Output the [X, Y] coordinate of the center of the cell containing the given text.  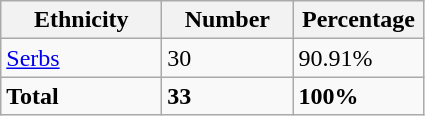
Total [82, 96]
Percentage [358, 20]
Number [228, 20]
90.91% [358, 58]
100% [358, 96]
30 [228, 58]
33 [228, 96]
Serbs [82, 58]
Ethnicity [82, 20]
